Determine the [X, Y] coordinate at the center of the cell enclosing the given text.  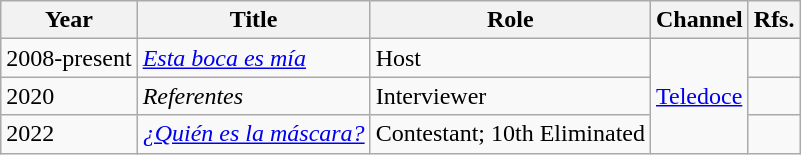
Rfs. [774, 20]
2008-present [69, 58]
Title [254, 20]
2022 [69, 134]
Interviewer [510, 96]
Referentes [254, 96]
Contestant; 10th Eliminated [510, 134]
2020 [69, 96]
Host [510, 58]
Year [69, 20]
Teledoce [700, 96]
Role [510, 20]
Esta boca es mía [254, 58]
¿Quién es la máscara? [254, 134]
Channel [700, 20]
